Provide the (x, y) coordinate of the cell's center where the given text is located.  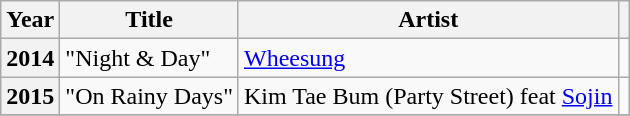
"Night & Day" (150, 58)
"On Rainy Days" (150, 96)
Kim Tae Bum (Party Street) feat Sojin (428, 96)
2014 (30, 58)
Year (30, 20)
Title (150, 20)
Wheesung (428, 58)
Artist (428, 20)
2015 (30, 96)
